Return (x, y) of the center of cell containing provided text 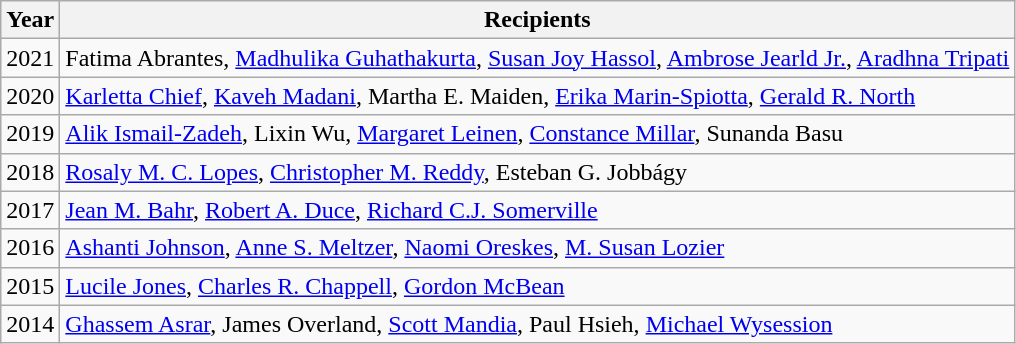
Rosaly M. C. Lopes, Christopher M. Reddy, Esteban G. Jobbágy (538, 172)
Alik Ismail-Zadeh, Lixin Wu, Margaret Leinen, Constance Millar, Sunanda Basu (538, 134)
2020 (30, 96)
Lucile Jones, Charles R. Chappell, Gordon McBean (538, 286)
Recipients (538, 20)
2021 (30, 58)
Karletta Chief, Kaveh Madani, Martha E. Maiden, Erika Marin-Spiotta, Gerald R. North (538, 96)
2014 (30, 324)
Ashanti Johnson, Anne S. Meltzer, Naomi Oreskes, M. Susan Lozier (538, 248)
Ghassem Asrar, James Overland, Scott Mandia, Paul Hsieh, Michael Wysession (538, 324)
2016 (30, 248)
Jean M. Bahr, Robert A. Duce, Richard C.J. Somerville (538, 210)
2017 (30, 210)
Fatima Abrantes, Madhulika Guhathakurta, Susan Joy Hassol, Ambrose Jearld Jr., Aradhna Tripati (538, 58)
2018 (30, 172)
Year (30, 20)
2019 (30, 134)
2015 (30, 286)
